For the text-containing cell, return its midpoint in [X, Y] coordinate format. 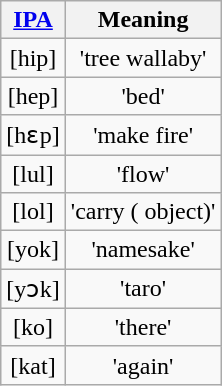
'tree wallaby' [143, 58]
'flow' [143, 173]
[yɔk] [34, 289]
[hip] [34, 58]
[lol] [34, 212]
'again' [143, 365]
[ko] [34, 327]
[hep] [34, 96]
[lul] [34, 173]
[kat] [34, 365]
IPA [34, 20]
[hɛp] [34, 135]
[yok] [34, 250]
Meaning [143, 20]
'there' [143, 327]
'taro' [143, 289]
'make fire' [143, 135]
'namesake' [143, 250]
'bed' [143, 96]
'carry ( object)' [143, 212]
